Scan for the cell matching the given text and deliver its (X, Y) coordinate at center. 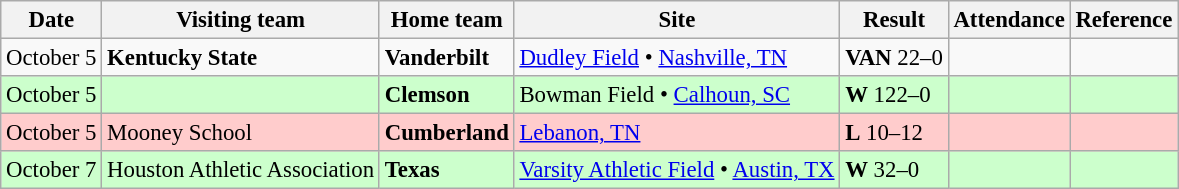
Lebanon, TN (677, 133)
Texas (446, 170)
VAN 22–0 (894, 58)
Attendance (1009, 20)
W 122–0 (894, 95)
Site (677, 20)
October 7 (52, 170)
Reference (1124, 20)
Home team (446, 20)
Cumberland (446, 133)
L 10–12 (894, 133)
Visiting team (241, 20)
Result (894, 20)
Vanderbilt (446, 58)
Houston Athletic Association (241, 170)
Dudley Field • Nashville, TN (677, 58)
Varsity Athletic Field • Austin, TX (677, 170)
Date (52, 20)
W 32–0 (894, 170)
Mooney School (241, 133)
Clemson (446, 95)
Bowman Field • Calhoun, SC (677, 95)
Kentucky State (241, 58)
